Return the [X, Y] coordinate for the center point of the cell that contains the specified text.  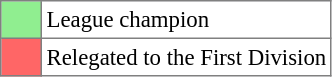
Relegated to the First Division [186, 57]
League champion [186, 20]
